Identify which cell holds the provided text, then report its [X, Y] central coordinate. 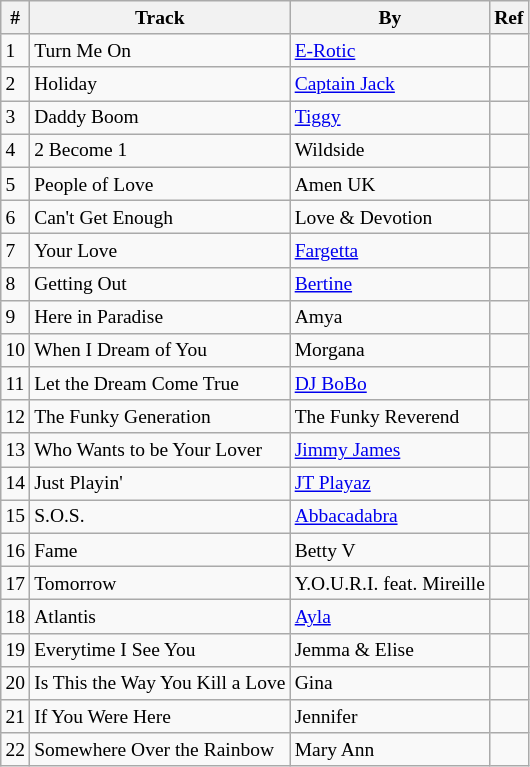
Captain Jack [390, 84]
Is This the Way You Kill a Love [160, 682]
Turn Me On [160, 50]
9 [16, 316]
Somewhere Over the Rainbow [160, 750]
Here in Paradise [160, 316]
Just Playin' [160, 484]
Fargetta [390, 250]
S.O.S. [160, 516]
# [16, 18]
5 [16, 184]
17 [16, 584]
14 [16, 484]
Betty V [390, 550]
20 [16, 682]
Mary Ann [390, 750]
E-Rotic [390, 50]
Fame [160, 550]
10 [16, 350]
Getting Out [160, 284]
If You Were Here [160, 716]
21 [16, 716]
12 [16, 416]
7 [16, 250]
15 [16, 516]
3 [16, 118]
By [390, 18]
6 [16, 216]
People of Love [160, 184]
11 [16, 384]
8 [16, 284]
Can't Get Enough [160, 216]
The Funky Generation [160, 416]
22 [16, 750]
Jemma & Elise [390, 650]
Tiggy [390, 118]
1 [16, 50]
Tomorrow [160, 584]
13 [16, 450]
Gina [390, 682]
Let the Dream Come True [160, 384]
JT Playaz [390, 484]
19 [16, 650]
Your Love [160, 250]
Jimmy James [390, 450]
Jennifer [390, 716]
When I Dream of You [160, 350]
Ref [510, 18]
4 [16, 150]
2 [16, 84]
DJ BoBo [390, 384]
Track [160, 18]
Ayla [390, 616]
The Funky Reverend [390, 416]
Amen UK [390, 184]
Bertine [390, 284]
Holiday [160, 84]
Daddy Boom [160, 118]
Who Wants to be Your Lover [160, 450]
Amya [390, 316]
Love & Devotion [390, 216]
Atlantis [160, 616]
18 [16, 616]
2 Become 1 [160, 150]
Y.O.U.R.I. feat. Mireille [390, 584]
16 [16, 550]
Abbacadabra [390, 516]
Morgana [390, 350]
Wildside [390, 150]
Everytime I See You [160, 650]
